Determine the (X, Y) coordinate at the center of the cell enclosing the given text.  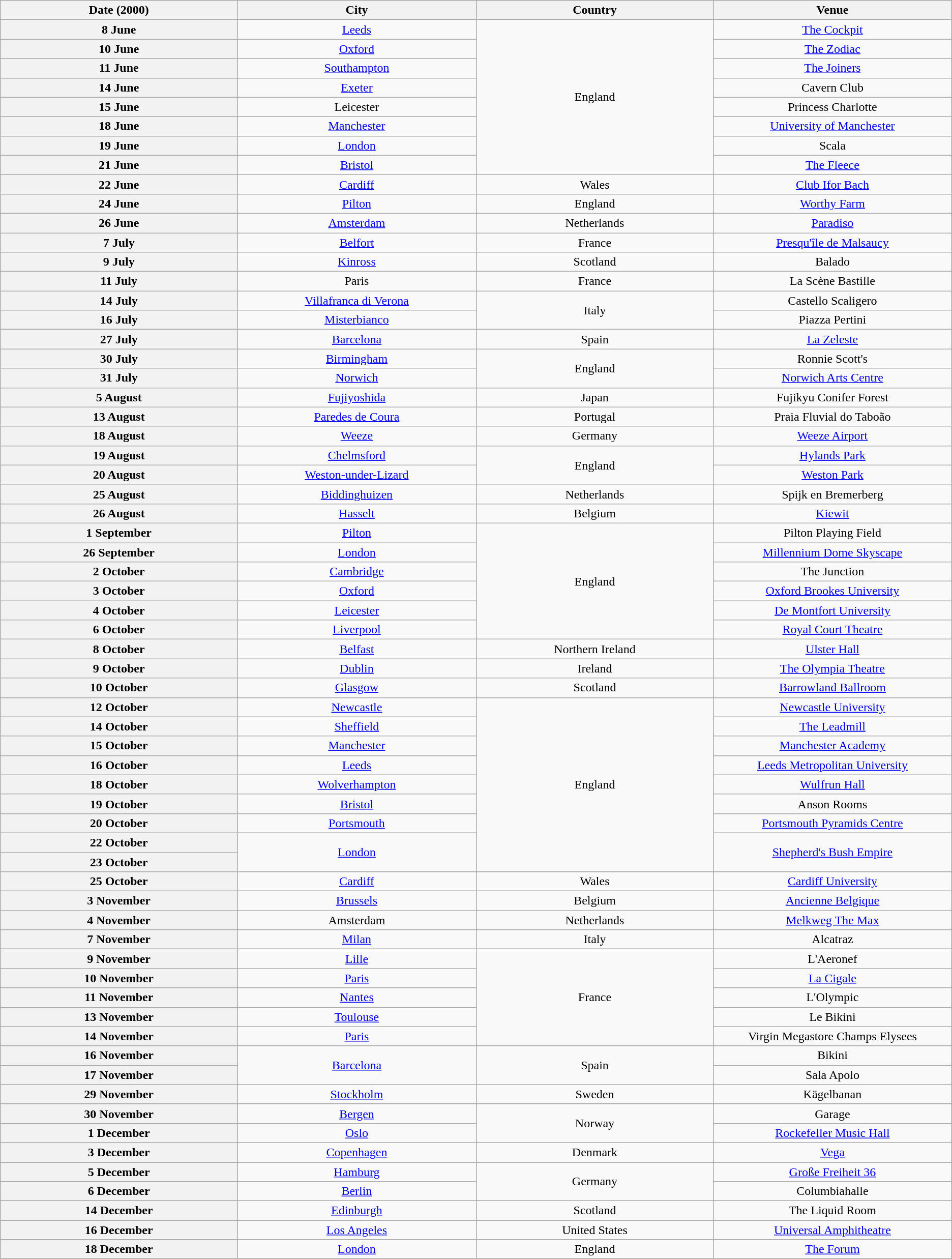
Wolverhampton (357, 784)
Le Bikini (833, 1017)
14 June (119, 87)
Liverpool (357, 630)
Date (2000) (119, 10)
La Zeleste (833, 339)
Scala (833, 145)
Belfort (357, 243)
Milan (357, 940)
Norwich Arts Centre (833, 378)
Paradiso (833, 223)
Piazza Pertini (833, 320)
15 June (119, 107)
24 June (119, 203)
23 October (119, 862)
5 December (119, 1172)
Dublin (357, 668)
Brussels (357, 901)
8 June (119, 30)
Castello Scaligero (833, 301)
Birmingham (357, 359)
16 October (119, 765)
Bergen (357, 1114)
6 October (119, 630)
18 December (119, 1249)
25 August (119, 494)
Presqu'île de Malsaucy (833, 243)
Ronnie Scott's (833, 359)
21 June (119, 165)
Kiewit (833, 513)
Norway (594, 1123)
14 December (119, 1211)
9 October (119, 668)
Sweden (594, 1094)
13 November (119, 1017)
6 December (119, 1191)
La Cigale (833, 978)
Universal Amphitheatre (833, 1230)
University of Manchester (833, 126)
1 September (119, 533)
16 July (119, 320)
Anson Rooms (833, 804)
Biddinghuizen (357, 494)
3 November (119, 901)
Wulfrun Hall (833, 784)
16 November (119, 1056)
18 October (119, 784)
22 October (119, 842)
Alcatraz (833, 940)
1 December (119, 1133)
Hasselt (357, 513)
Leeds Metropolitan University (833, 765)
Weeze (357, 436)
29 November (119, 1094)
20 August (119, 475)
Portugal (594, 417)
Club Ifor Bach (833, 184)
Southampton (357, 68)
27 July (119, 339)
Kägelbanan (833, 1094)
26 June (119, 223)
The Olympia Theatre (833, 668)
19 October (119, 804)
Columbiahalle (833, 1191)
L'Aeronef (833, 959)
Japan (594, 397)
9 November (119, 959)
The Leadmill (833, 726)
The Joiners (833, 68)
Princess Charlotte (833, 107)
31 July (119, 378)
10 October (119, 688)
Rockefeller Music Hall (833, 1133)
Pilton Playing Field (833, 533)
The Cockpit (833, 30)
Sala Apolo (833, 1075)
Ireland (594, 668)
Ulster Hall (833, 649)
Copenhagen (357, 1152)
Bikini (833, 1056)
Hylands Park (833, 455)
Nantes (357, 998)
Virgin Megastore Champs Elysees (833, 1036)
Portsmouth Pyramids Centre (833, 823)
3 December (119, 1152)
Fujikyu Conifer Forest (833, 397)
Villafranca di Verona (357, 301)
2 October (119, 572)
5 August (119, 397)
The Fleece (833, 165)
Newcastle University (833, 707)
Northern Ireland (594, 649)
Berlin (357, 1191)
20 October (119, 823)
United States (594, 1230)
11 July (119, 281)
Fujiyoshida (357, 397)
The Zodiac (833, 49)
La Scène Bastille (833, 281)
13 August (119, 417)
4 October (119, 610)
22 June (119, 184)
Stockholm (357, 1094)
Hamburg (357, 1172)
Venue (833, 10)
26 August (119, 513)
Manchester Academy (833, 746)
Edinburgh (357, 1211)
11 November (119, 998)
Spijk en Bremerberg (833, 494)
3 October (119, 591)
14 November (119, 1036)
Royal Court Theatre (833, 630)
14 October (119, 726)
Toulouse (357, 1017)
8 October (119, 649)
Vega (833, 1152)
Garage (833, 1114)
Ancienne Belgique (833, 901)
16 December (119, 1230)
Balado (833, 262)
Paredes de Coura (357, 417)
4 November (119, 920)
Exeter (357, 87)
Weeze Airport (833, 436)
The Liquid Room (833, 1211)
9 July (119, 262)
Norwich (357, 378)
Lille (357, 959)
Große Freiheit 36 (833, 1172)
Sheffield (357, 726)
Weston-under-Lizard (357, 475)
7 November (119, 940)
L'Olympic (833, 998)
Cambridge (357, 572)
Melkweg The Max (833, 920)
14 July (119, 301)
Oslo (357, 1133)
26 September (119, 552)
10 November (119, 978)
Kinross (357, 262)
Denmark (594, 1152)
Weston Park (833, 475)
Oxford Brookes University (833, 591)
18 August (119, 436)
19 June (119, 145)
Worthy Farm (833, 203)
19 August (119, 455)
Country (594, 10)
The Forum (833, 1249)
18 June (119, 126)
Belfast (357, 649)
Cavern Club (833, 87)
The Junction (833, 572)
City (357, 10)
Glasgow (357, 688)
17 November (119, 1075)
25 October (119, 882)
Shepherd's Bush Empire (833, 852)
10 June (119, 49)
Los Angeles (357, 1230)
Portsmouth (357, 823)
Newcastle (357, 707)
Millennium Dome Skyscape (833, 552)
15 October (119, 746)
Chelmsford (357, 455)
De Montfort University (833, 610)
Praia Fluvial do Taboão (833, 417)
11 June (119, 68)
Misterbianco (357, 320)
Barrowland Ballroom (833, 688)
30 November (119, 1114)
30 July (119, 359)
Cardiff University (833, 882)
7 July (119, 243)
12 October (119, 707)
